Determine the [x, y] coordinate at the center of the cell enclosing the given text.  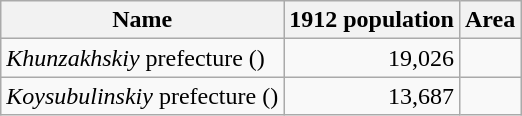
1912 population [372, 20]
Koysubulinskiy prefecture () [142, 96]
19,026 [372, 58]
13,687 [372, 96]
Name [142, 20]
Khunzakhskiy prefecture () [142, 58]
Area [490, 20]
